Determine the (x, y) coordinate at the center of the cell enclosing the given text.  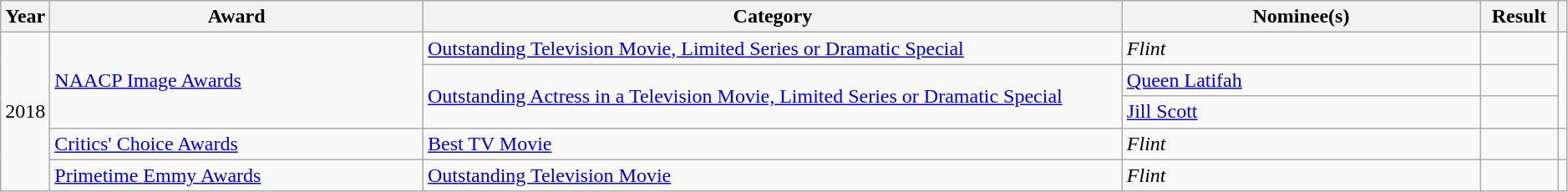
Queen Latifah (1301, 80)
Award (237, 17)
Primetime Emmy Awards (237, 175)
Outstanding Television Movie, Limited Series or Dramatic Special (774, 48)
Best TV Movie (774, 144)
2018 (25, 112)
Category (774, 17)
NAACP Image Awards (237, 80)
Outstanding Television Movie (774, 175)
Jill Scott (1301, 112)
Nominee(s) (1301, 17)
Year (25, 17)
Result (1520, 17)
Outstanding Actress in a Television Movie, Limited Series or Dramatic Special (774, 96)
Critics' Choice Awards (237, 144)
